Identify which cell holds the provided text, then report its (x, y) central coordinate. 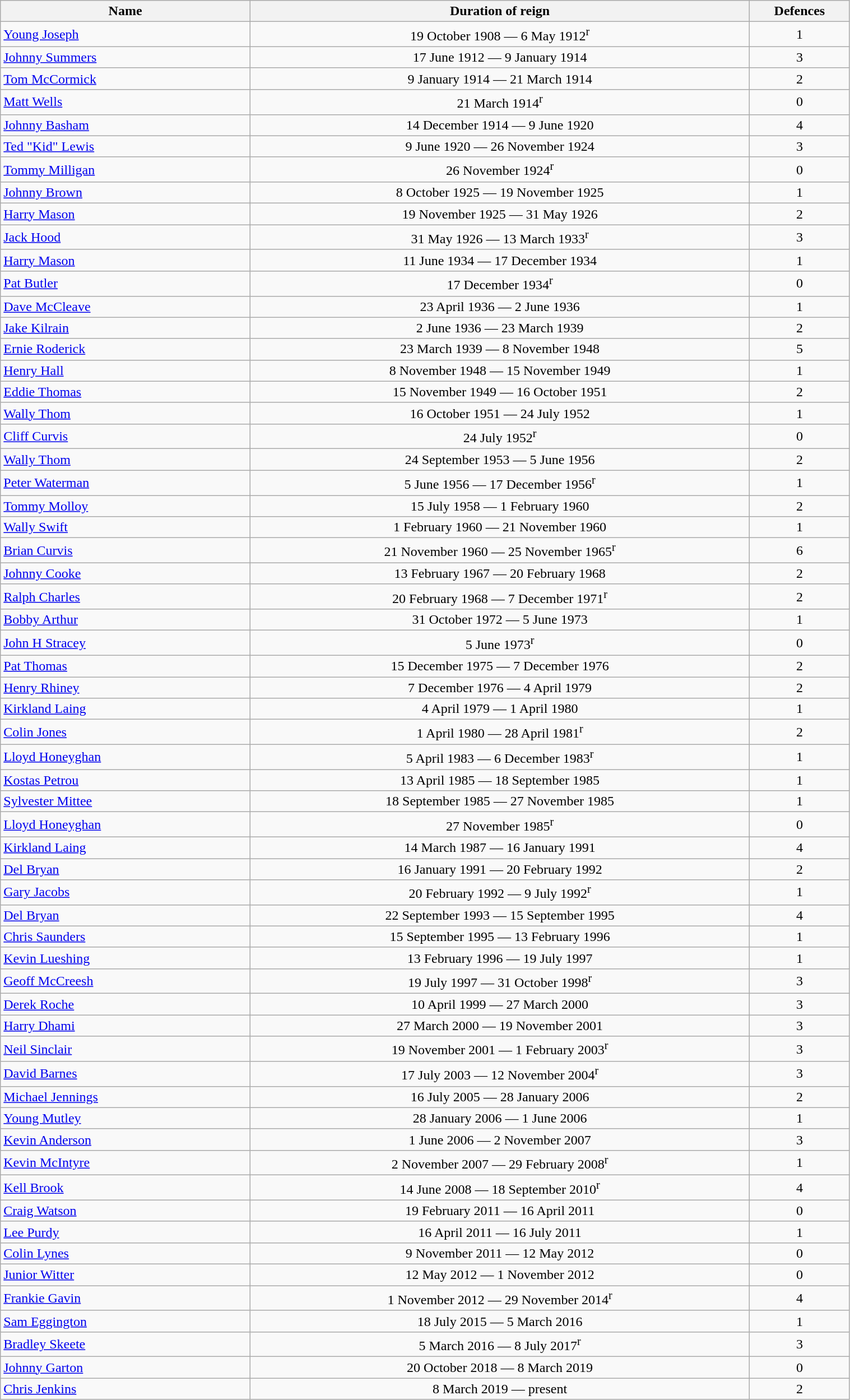
20 February 1992 — 9 July 1992r (500, 892)
2 November 2007 — 29 February 2008r (500, 1162)
Defences (800, 11)
Jake Kilrain (126, 328)
Johnny Garton (126, 1367)
20 February 1968 — 7 December 1971r (500, 596)
5 April 1983 — 6 December 1983r (500, 757)
Chris Saunders (126, 937)
Johnny Summers (126, 57)
Young Mutley (126, 1118)
Cliff Curvis (126, 436)
8 October 1925 — 19 November 1925 (500, 193)
8 November 1948 — 15 November 1949 (500, 370)
Kostas Petrou (126, 780)
19 November 1925 — 31 May 1926 (500, 214)
23 April 1936 — 2 June 1936 (500, 307)
20 October 2018 — 8 March 2019 (500, 1367)
Wally Swift (126, 527)
9 January 1914 — 21 March 1914 (500, 78)
1 June 2006 — 2 November 2007 (500, 1139)
Johnny Brown (126, 193)
27 March 2000 — 19 November 2001 (500, 1026)
Name (126, 11)
31 May 1926 — 13 March 1933r (500, 238)
Johnny Cooke (126, 573)
21 November 1960 — 25 November 1965r (500, 550)
15 November 1949 — 16 October 1951 (500, 392)
14 December 1914 — 9 June 1920 (500, 125)
31 October 1972 — 5 June 1973 (500, 620)
Kevin Lueshing (126, 958)
19 February 2011 — 16 April 2011 (500, 1211)
Ernie Roderick (126, 349)
Geoff McCreesh (126, 981)
1 April 1980 — 28 April 1981r (500, 732)
5 June 1956 — 17 December 1956r (500, 483)
6 (800, 550)
5 (800, 349)
Pat Butler (126, 284)
Bradley Skeete (126, 1344)
Peter Waterman (126, 483)
Dave McCleave (126, 307)
Jack Hood (126, 238)
15 July 1958 — 1 February 1960 (500, 506)
Sylvester Mittee (126, 801)
28 January 2006 — 1 June 2006 (500, 1118)
2 June 1936 — 23 March 1939 (500, 328)
Frankie Gavin (126, 1298)
Young Joseph (126, 35)
Tommy Molloy (126, 506)
19 October 1908 — 6 May 1912r (500, 35)
Matt Wells (126, 102)
Michael Jennings (126, 1097)
5 March 2016 — 8 July 2017r (500, 1344)
Craig Watson (126, 1211)
4 April 1979 — 1 April 1980 (500, 709)
8 March 2019 — present (500, 1389)
Kevin McIntyre (126, 1162)
Ralph Charles (126, 596)
16 July 2005 — 28 January 2006 (500, 1097)
7 December 1976 — 4 April 1979 (500, 688)
17 June 1912 — 9 January 1914 (500, 57)
23 March 1939 — 8 November 1948 (500, 349)
22 September 1993 — 15 September 1995 (500, 915)
Neil Sinclair (126, 1049)
27 November 1985r (500, 825)
13 February 1996 — 19 July 1997 (500, 958)
18 September 1985 — 27 November 1985 (500, 801)
13 February 1967 — 20 February 1968 (500, 573)
Kell Brook (126, 1188)
26 November 1924r (500, 169)
Junior Witter (126, 1275)
Derek Roche (126, 1004)
Henry Rhiney (126, 688)
David Barnes (126, 1074)
19 November 2001 — 1 February 2003r (500, 1049)
16 April 2011 — 16 July 2011 (500, 1232)
Gary Jacobs (126, 892)
14 March 1987 — 16 January 1991 (500, 847)
Kevin Anderson (126, 1139)
10 April 1999 — 27 March 2000 (500, 1004)
14 June 2008 — 18 September 2010r (500, 1188)
1 February 1960 — 21 November 1960 (500, 527)
Colin Jones (126, 732)
15 December 1975 — 7 December 1976 (500, 666)
12 May 2012 — 1 November 2012 (500, 1275)
Johnny Basham (126, 125)
Sam Eggington (126, 1321)
Eddie Thomas (126, 392)
11 June 1934 — 17 December 1934 (500, 260)
1 November 2012 — 29 November 2014r (500, 1298)
Henry Hall (126, 370)
17 July 2003 — 12 November 2004r (500, 1074)
21 March 1914r (500, 102)
Duration of reign (500, 11)
16 January 1991 — 20 February 1992 (500, 869)
13 April 1985 — 18 September 1985 (500, 780)
Pat Thomas (126, 666)
Tom McCormick (126, 78)
9 June 1920 — 26 November 1924 (500, 146)
24 September 1953 — 5 June 1956 (500, 460)
Brian Curvis (126, 550)
Lee Purdy (126, 1232)
19 July 1997 — 31 October 1998r (500, 981)
Ted "Kid" Lewis (126, 146)
Harry Dhami (126, 1026)
Tommy Milligan (126, 169)
Chris Jenkins (126, 1389)
9 November 2011 — 12 May 2012 (500, 1254)
24 July 1952r (500, 436)
16 October 1951 — 24 July 1952 (500, 413)
15 September 1995 — 13 February 1996 (500, 937)
17 December 1934r (500, 284)
Bobby Arthur (126, 620)
18 July 2015 — 5 March 2016 (500, 1321)
5 June 1973r (500, 643)
John H Stracey (126, 643)
Colin Lynes (126, 1254)
